Output the [x, y] coordinate of the center of the cell containing the given text.  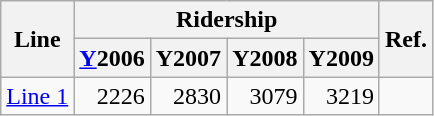
Ref. [406, 39]
Y2008 [265, 58]
Y2009 [341, 58]
Y2006 [112, 58]
2226 [112, 96]
2830 [188, 96]
Ridership [227, 20]
Line 1 [38, 96]
3219 [341, 96]
Line [38, 39]
3079 [265, 96]
Y2007 [188, 58]
